Identify which cell holds the provided text, then report its (X, Y) central coordinate. 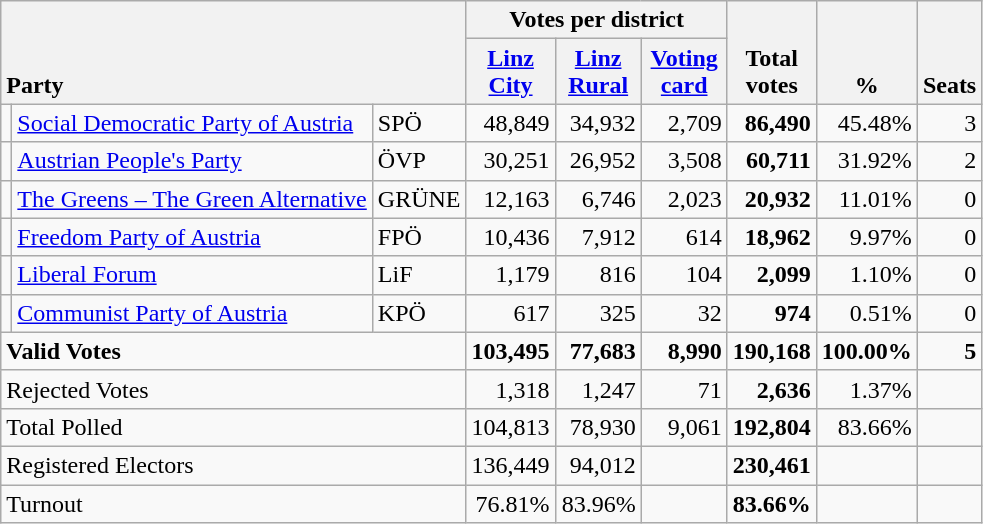
103,495 (510, 351)
30,251 (510, 161)
Turnout (234, 503)
Communist Party of Austria (192, 313)
8,990 (684, 351)
2,636 (772, 389)
32 (684, 313)
Valid Votes (234, 351)
104,813 (510, 427)
10,436 (510, 237)
LinzCity (510, 72)
190,168 (772, 351)
31.92% (866, 161)
60,711 (772, 161)
Votingcard (684, 72)
SPÖ (419, 123)
Social Democratic Party of Austria (192, 123)
KPÖ (419, 313)
1,179 (510, 275)
26,952 (598, 161)
Registered Electors (234, 465)
FPÖ (419, 237)
The Greens – The Green Alternative (192, 199)
78,930 (598, 427)
2,099 (772, 275)
136,449 (510, 465)
Liberal Forum (192, 275)
Rejected Votes (234, 389)
7,912 (598, 237)
614 (684, 237)
71 (684, 389)
Seats (949, 52)
18,962 (772, 237)
230,461 (772, 465)
325 (598, 313)
Total Polled (234, 427)
2,709 (684, 123)
GRÜNE (419, 199)
100.00% (866, 351)
Votes per district (596, 20)
2 (949, 161)
6,746 (598, 199)
9.97% (866, 237)
86,490 (772, 123)
1,318 (510, 389)
617 (510, 313)
48,849 (510, 123)
1.10% (866, 275)
0.51% (866, 313)
1,247 (598, 389)
45.48% (866, 123)
3 (949, 123)
83.96% (598, 503)
76.81% (510, 503)
12,163 (510, 199)
192,804 (772, 427)
11.01% (866, 199)
77,683 (598, 351)
LiF (419, 275)
2,023 (684, 199)
9,061 (684, 427)
Austrian People's Party (192, 161)
% (866, 52)
Freedom Party of Austria (192, 237)
974 (772, 313)
1.37% (866, 389)
Party (234, 52)
5 (949, 351)
94,012 (598, 465)
816 (598, 275)
LinzRural (598, 72)
3,508 (684, 161)
104 (684, 275)
20,932 (772, 199)
34,932 (598, 123)
Totalvotes (772, 52)
ÖVP (419, 161)
